Pinpoint the cell where the given text exists, returning its [X, Y] midpoint coordinate. 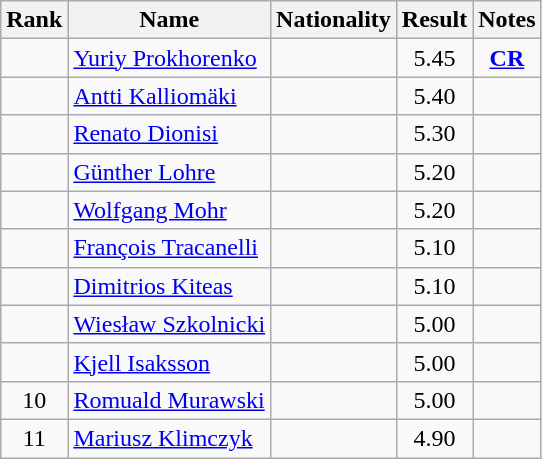
10 [34, 400]
Wolfgang Mohr [170, 210]
Mariusz Klimczyk [170, 438]
Wiesław Szkolnicki [170, 324]
François Tracanelli [170, 248]
Nationality [334, 20]
Yuriy Prokhorenko [170, 58]
Renato Dionisi [170, 134]
5.40 [434, 96]
5.30 [434, 134]
11 [34, 438]
Name [170, 20]
5.45 [434, 58]
Antti Kalliomäki [170, 96]
Rank [34, 20]
Notes [507, 20]
Dimitrios Kiteas [170, 286]
Kjell Isaksson [170, 362]
Günther Lohre [170, 172]
CR [507, 58]
4.90 [434, 438]
Result [434, 20]
Romuald Murawski [170, 400]
